Provide the (x, y) coordinate of the cell's center where the given text is located.  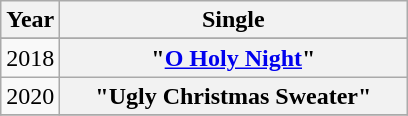
2020 (30, 96)
"Ugly Christmas Sweater" (234, 96)
"O Holy Night" (234, 58)
Year (30, 20)
2018 (30, 58)
Single (234, 20)
